Find where the given text appears and provide that cell's center as [X, Y] coordinate. 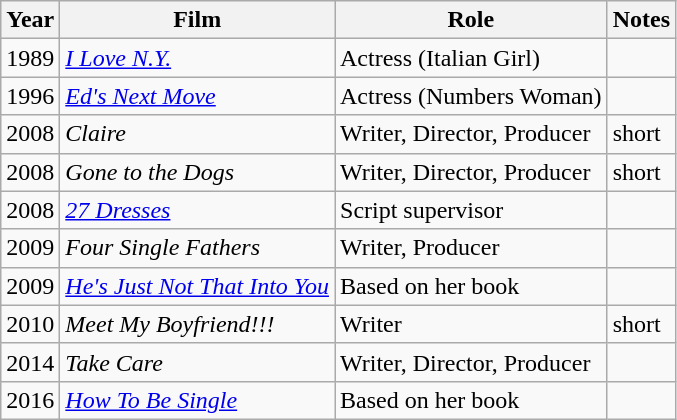
Actress (Numbers Woman) [470, 96]
2016 [30, 400]
1996 [30, 96]
Script supervisor [470, 210]
Role [470, 20]
2010 [30, 324]
Writer, Producer [470, 248]
1989 [30, 58]
Four Single Fathers [198, 248]
Ed's Next Move [198, 96]
Meet My Boyfriend!!! [198, 324]
Year [30, 20]
He's Just Not That Into You [198, 286]
2014 [30, 362]
I Love N.Y. [198, 58]
Gone to the Dogs [198, 172]
Claire [198, 134]
27 Dresses [198, 210]
Take Care [198, 362]
Film [198, 20]
Actress (Italian Girl) [470, 58]
Notes [641, 20]
How To Be Single [198, 400]
Writer [470, 324]
